Detect which cell encompasses the target text, then output its [x, y] center coordinate. 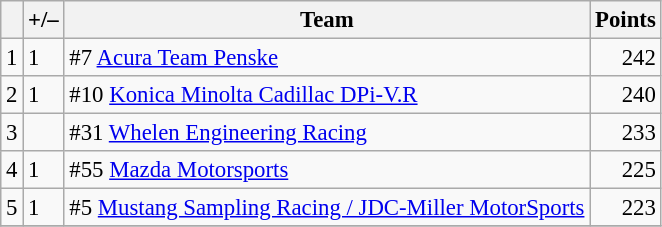
#55 Mazda Motorsports [327, 170]
225 [626, 170]
223 [626, 208]
2 [12, 95]
+/– [44, 20]
#7 Acura Team Penske [327, 58]
5 [12, 208]
#31 Whelen Engineering Racing [327, 133]
242 [626, 58]
233 [626, 133]
240 [626, 95]
3 [12, 133]
Points [626, 20]
Team [327, 20]
#5 Mustang Sampling Racing / JDC-Miller MotorSports [327, 208]
#10 Konica Minolta Cadillac DPi-V.R [327, 95]
4 [12, 170]
